Capture the cell that displays the provided text and extract its (X, Y) central coordinate. 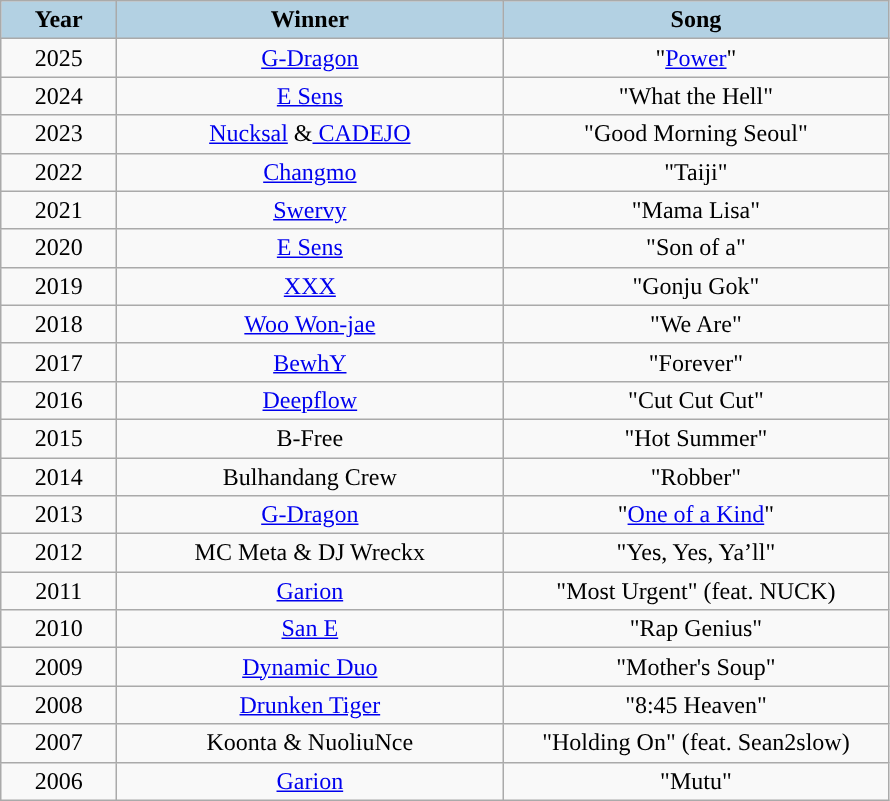
2016 (59, 400)
"Gonju Gok" (696, 286)
2006 (59, 781)
"Cut Cut Cut" (696, 400)
"Mother's Soup" (696, 667)
"Son of a" (696, 248)
2023 (59, 134)
"Forever" (696, 362)
2017 (59, 362)
"Good Morning Seoul" (696, 134)
2025 (59, 58)
"Power" (696, 58)
"We Are" (696, 324)
Dynamic Duo (310, 667)
2008 (59, 705)
Year (59, 20)
2015 (59, 438)
2012 (59, 553)
"Mutu" (696, 781)
Swervy (310, 210)
"Mama Lisa" (696, 210)
2021 (59, 210)
"Yes, Yes, Ya’ll" (696, 553)
2024 (59, 96)
2020 (59, 248)
Winner (310, 20)
"8:45 Heaven" (696, 705)
Song (696, 20)
Changmo (310, 172)
"Most Urgent" (feat. NUCK) (696, 591)
"What the Hell" (696, 96)
2013 (59, 515)
2014 (59, 477)
Nucksal & CADEJO (310, 134)
"Robber" (696, 477)
"Taiji" (696, 172)
2009 (59, 667)
"One of a Kind" (696, 515)
2022 (59, 172)
B-Free (310, 438)
San E (310, 629)
"Rap Genius" (696, 629)
XXX (310, 286)
Woo Won-jae (310, 324)
2010 (59, 629)
"Holding On" (feat. Sean2slow) (696, 743)
BewhY (310, 362)
"Hot Summer" (696, 438)
2007 (59, 743)
MC Meta & DJ Wreckx (310, 553)
Drunken Tiger (310, 705)
Koonta & NuoliuNce (310, 743)
2018 (59, 324)
2011 (59, 591)
2019 (59, 286)
Deepflow (310, 400)
Bulhandang Crew (310, 477)
